Locate the cell with the specified text and output its (X, Y) center coordinate. 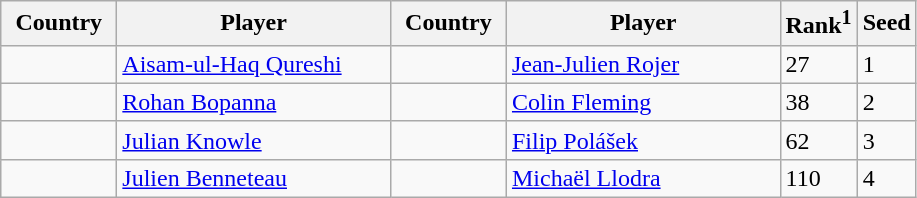
110 (818, 178)
Filip Polášek (643, 140)
2 (886, 102)
Seed (886, 24)
Rohan Bopanna (254, 102)
3 (886, 140)
Julien Benneteau (254, 178)
Rank1 (818, 24)
27 (818, 64)
1 (886, 64)
Jean-Julien Rojer (643, 64)
4 (886, 178)
38 (818, 102)
Colin Fleming (643, 102)
Michaël Llodra (643, 178)
62 (818, 140)
Julian Knowle (254, 140)
Aisam-ul-Haq Qureshi (254, 64)
